From the cell containing the given text, extract its center point as [X, Y] coordinate. 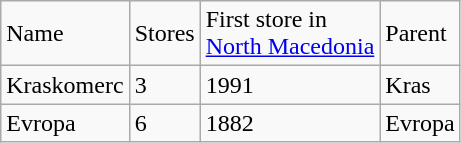
Stores [164, 34]
First store inNorth Macedonia [290, 34]
1991 [290, 85]
Parent [420, 34]
1882 [290, 123]
Kras [420, 85]
6 [164, 123]
Kraskomerc [65, 85]
3 [164, 85]
Name [65, 34]
